Extract the (x, y) coordinate from the center of the cell holding the provided text.  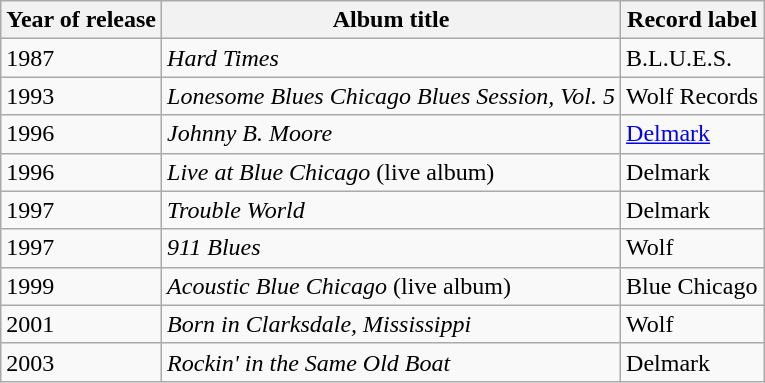
B.L.U.E.S. (692, 58)
Hard Times (392, 58)
911 Blues (392, 248)
Album title (392, 20)
Live at Blue Chicago (live album) (392, 172)
2001 (82, 324)
Born in Clarksdale, Mississippi (392, 324)
Acoustic Blue Chicago (live album) (392, 286)
Wolf Records (692, 96)
Rockin' in the Same Old Boat (392, 362)
1993 (82, 96)
1999 (82, 286)
Record label (692, 20)
Lonesome Blues Chicago Blues Session, Vol. 5 (392, 96)
1987 (82, 58)
2003 (82, 362)
Blue Chicago (692, 286)
Year of release (82, 20)
Trouble World (392, 210)
Johnny B. Moore (392, 134)
